Return (x, y) of the center of cell containing provided text 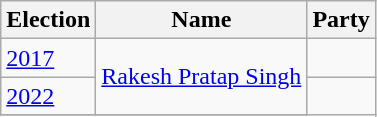
Party (341, 20)
Rakesh Pratap Singh (202, 77)
2022 (48, 96)
2017 (48, 58)
Election (48, 20)
Name (202, 20)
